For the text-containing cell, return its midpoint in (X, Y) coordinate format. 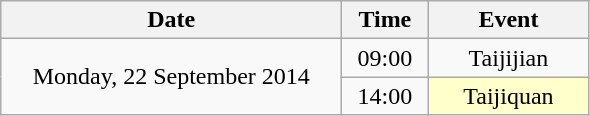
Taijiquan (508, 96)
Monday, 22 September 2014 (172, 77)
Date (172, 20)
14:00 (385, 96)
Event (508, 20)
Taijijian (508, 58)
Time (385, 20)
09:00 (385, 58)
